Provide the (X, Y) coordinate of the cell's center where the given text is located.  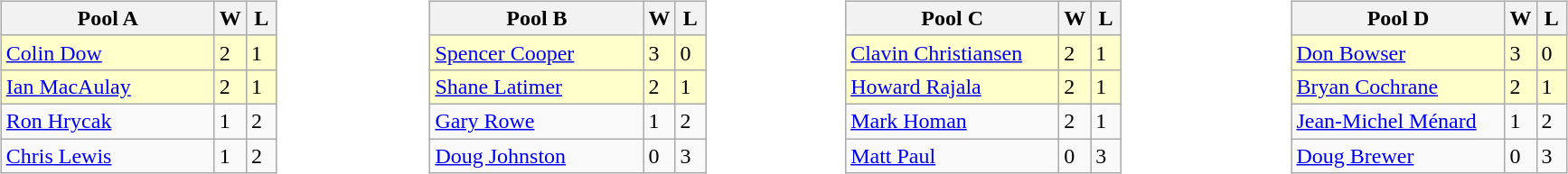
Doug Brewer (1398, 156)
Mark Homan (953, 121)
Shane Latimer (537, 87)
Jean-Michel Ménard (1398, 121)
Don Bowser (1398, 52)
Bryan Cochrane (1398, 87)
Pool D (1398, 18)
Colin Dow (108, 52)
Doug Johnston (537, 156)
Ian MacAulay (108, 87)
Matt Paul (953, 156)
Pool A (108, 18)
Pool B (537, 18)
Chris Lewis (108, 156)
Gary Rowe (537, 121)
Ron Hrycak (108, 121)
Clavin Christiansen (953, 52)
Pool C (953, 18)
Spencer Cooper (537, 52)
Howard Rajala (953, 87)
